Scan for the cell matching the given text and deliver its [X, Y] coordinate at center. 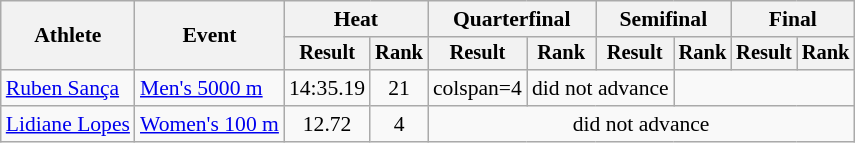
12.72 [327, 124]
Ruben Sança [68, 88]
Final [792, 19]
Men's 5000 m [210, 88]
Women's 100 m [210, 124]
Lidiane Lopes [68, 124]
colspan=4 [478, 88]
Athlete [68, 36]
4 [399, 124]
14:35.19 [327, 88]
Event [210, 36]
Quarterfinal [512, 19]
Semifinal [664, 19]
Heat [356, 19]
21 [399, 88]
